Provide the [X, Y] coordinate of the cell's center where the given text is located.  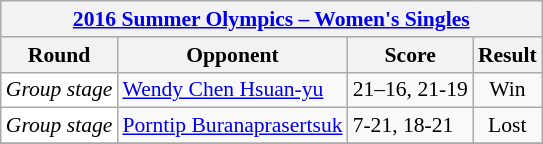
Opponent [232, 55]
Porntip Buranaprasertsuk [232, 126]
21–16, 21-19 [410, 90]
Score [410, 55]
Round [60, 55]
Result [508, 55]
Win [508, 90]
7-21, 18-21 [410, 126]
Lost [508, 126]
Wendy Chen Hsuan-yu [232, 90]
2016 Summer Olympics – Women's Singles [272, 19]
